Find where the given text appears and provide that cell's center as [X, Y] coordinate. 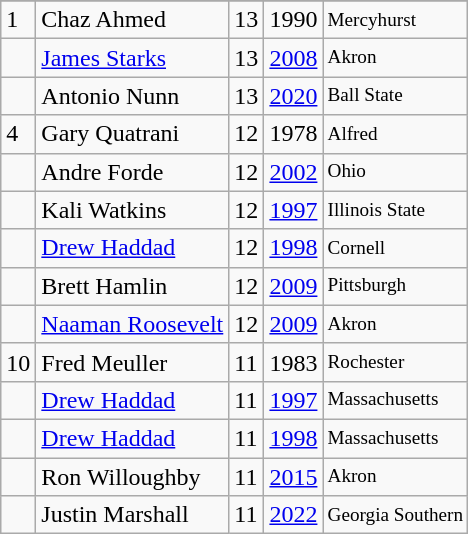
Chaz Ahmed [132, 20]
Pittsburgh [396, 286]
Brett Hamlin [132, 286]
Fred Meuller [132, 362]
4 [18, 134]
Antonio Nunn [132, 96]
2008 [294, 58]
2020 [294, 96]
Georgia Southern [396, 515]
Justin Marshall [132, 515]
Ohio [396, 172]
Naaman Roosevelt [132, 324]
1990 [294, 20]
Mercyhurst [396, 20]
1 [18, 20]
Andre Forde [132, 172]
James Starks [132, 58]
2022 [294, 515]
Ball State [396, 96]
1983 [294, 362]
Illinois State [396, 210]
10 [18, 362]
Alfred [396, 134]
1978 [294, 134]
Rochester [396, 362]
Gary Quatrani [132, 134]
2015 [294, 477]
Cornell [396, 248]
2002 [294, 172]
Ron Willoughby [132, 477]
Kali Watkins [132, 210]
